Detect which cell encompasses the target text, then output its (x, y) center coordinate. 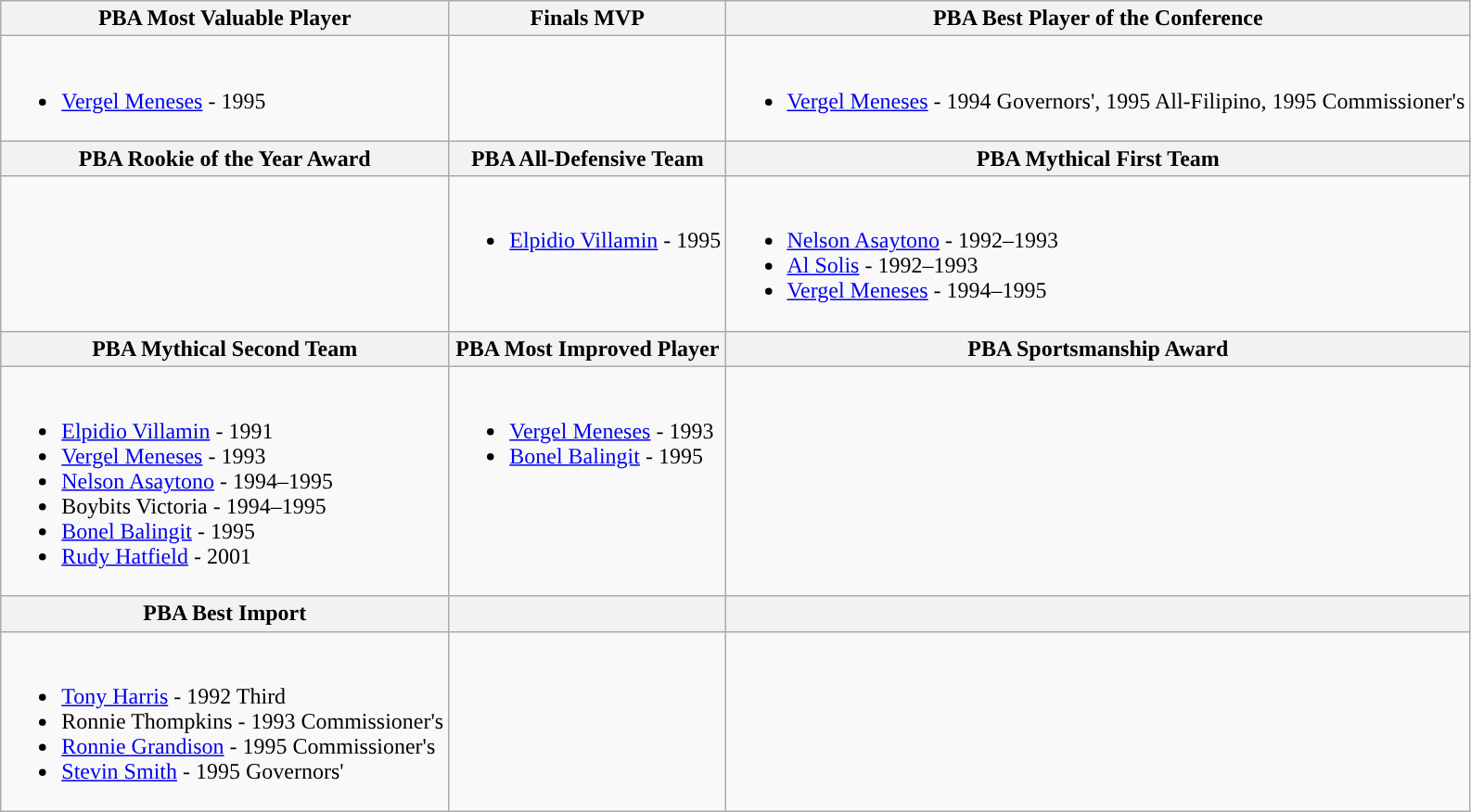
PBA Sportsmanship Award (1098, 349)
Elpidio Villamin - 1991Vergel Meneses - 1993Nelson Asaytono - 1994–1995Boybits Victoria - 1994–1995Bonel Balingit - 1995Rudy Hatfield - 2001 (224, 481)
Finals MVP (588, 19)
Elpidio Villamin - 1995 (588, 254)
PBA All-Defensive Team (588, 159)
Vergel Meneses - 1993Bonel Balingit - 1995 (588, 481)
PBA Most Valuable Player (224, 19)
PBA Best Import (224, 614)
PBA Mythical Second Team (224, 349)
Vergel Meneses - 1995 (224, 89)
Nelson Asaytono - 1992–1993Al Solis - 1992–1993Vergel Meneses - 1994–1995 (1098, 254)
PBA Most Improved Player (588, 349)
Vergel Meneses - 1994 Governors', 1995 All-Filipino, 1995 Commissioner's (1098, 89)
PBA Best Player of the Conference (1098, 19)
PBA Mythical First Team (1098, 159)
Tony Harris - 1992 ThirdRonnie Thompkins - 1993 Commissioner'sRonnie Grandison - 1995 Commissioner'sStevin Smith - 1995 Governors' (224, 721)
PBA Rookie of the Year Award (224, 159)
